From the cell containing the given text, extract its center point as [X, Y] coordinate. 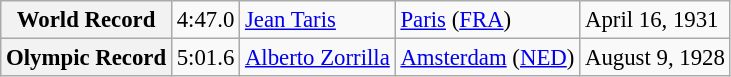
Paris (FRA) [488, 20]
5:01.6 [205, 58]
August 9, 1928 [655, 58]
Jean Taris [318, 20]
Olympic Record [86, 58]
World Record [86, 20]
4:47.0 [205, 20]
Alberto Zorrilla [318, 58]
Amsterdam (NED) [488, 58]
April 16, 1931 [655, 20]
